Locate the cell with the specified text and output its [X, Y] center coordinate. 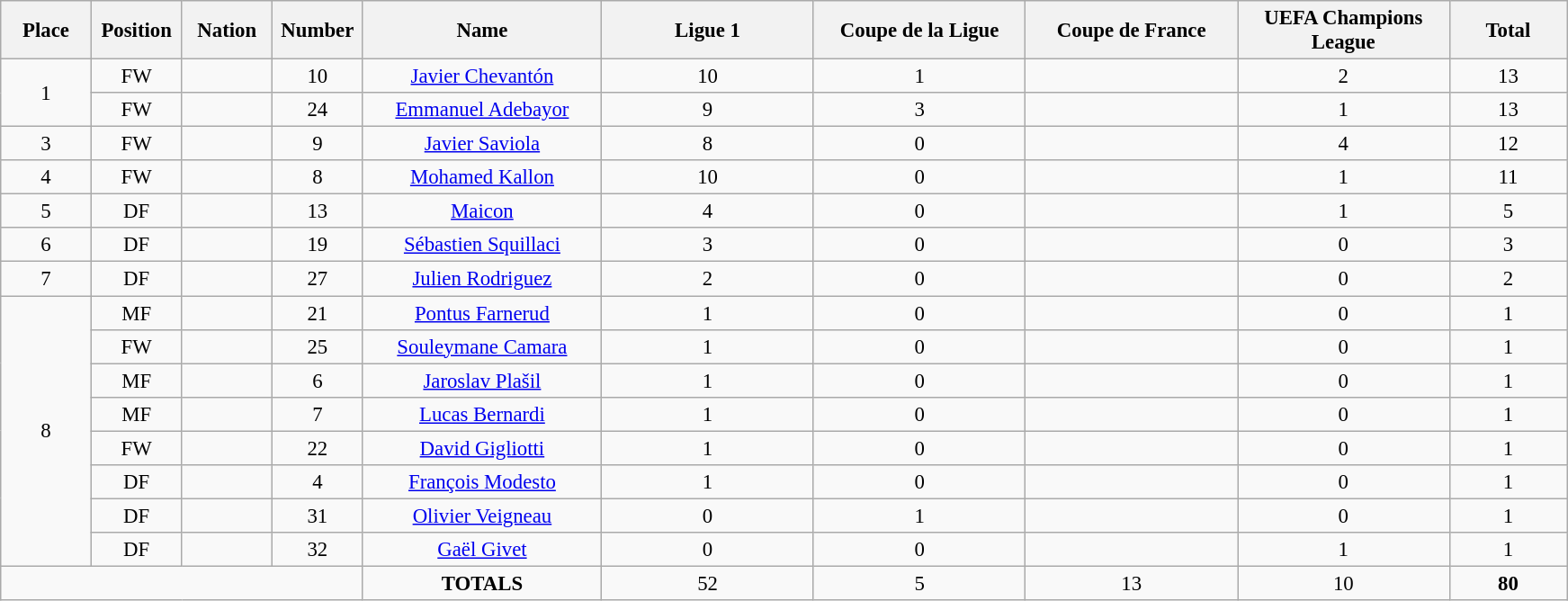
24 [318, 110]
Lucas Bernardi [482, 414]
Pontus Farnerud [482, 313]
UEFA Champions League [1344, 31]
Javier Chevantón [482, 76]
22 [318, 448]
Jaroslav Plašil [482, 381]
Ligue 1 [708, 31]
Maicon [482, 211]
Name [482, 31]
31 [318, 516]
TOTALS [482, 583]
Emmanuel Adebayor [482, 110]
Mohamed Kallon [482, 177]
Sébastien Squillaci [482, 246]
52 [708, 583]
21 [318, 313]
Souleymane Camara [482, 346]
27 [318, 279]
Julien Rodriguez [482, 279]
25 [318, 346]
Coupe de France [1132, 31]
12 [1508, 144]
Place [47, 31]
Javier Saviola [482, 144]
11 [1508, 177]
Position [137, 31]
32 [318, 550]
Gaël Givet [482, 550]
80 [1508, 583]
David Gigliotti [482, 448]
Number [318, 31]
Nation [227, 31]
Total [1508, 31]
François Modesto [482, 482]
Olivier Veigneau [482, 516]
Coupe de la Ligue [919, 31]
19 [318, 246]
